Locate the cell with the specified text and output its [X, Y] center coordinate. 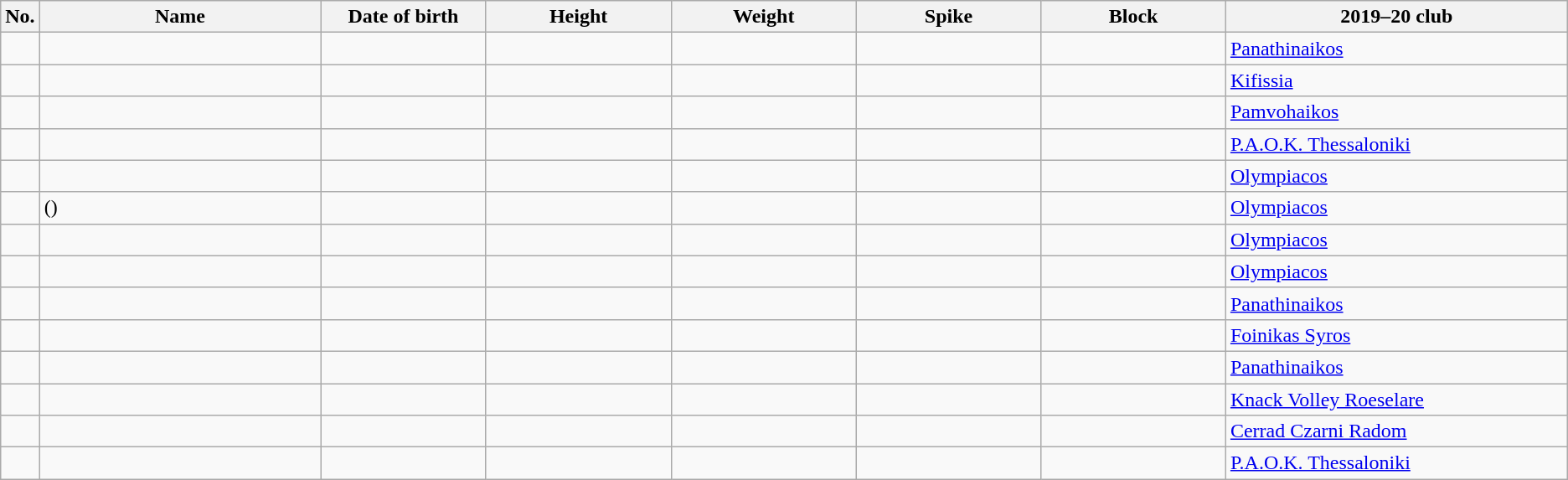
Name [180, 17]
Foinikas Syros [1396, 335]
Date of birth [404, 17]
Kifissia [1396, 80]
Pamvohaikos [1396, 112]
Weight [764, 17]
Knack Volley Roeselare [1396, 400]
Height [578, 17]
Spike [948, 17]
No. [20, 17]
2019–20 club [1396, 17]
Cerrad Czarni Radom [1396, 431]
() [180, 208]
Block [1134, 17]
